Pinpoint the cell where the given text exists, returning its [x, y] midpoint coordinate. 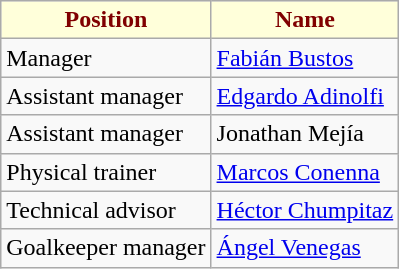
Marcos Conenna [305, 172]
Name [305, 20]
Héctor Chumpitaz [305, 210]
Edgardo Adinolfi [305, 96]
Position [106, 20]
Goalkeeper manager [106, 248]
Physical trainer [106, 172]
Ángel Venegas [305, 248]
Technical advisor [106, 210]
Fabián Bustos [305, 58]
Jonathan Mejía [305, 134]
Manager [106, 58]
